Capture the cell that displays the provided text and extract its (X, Y) central coordinate. 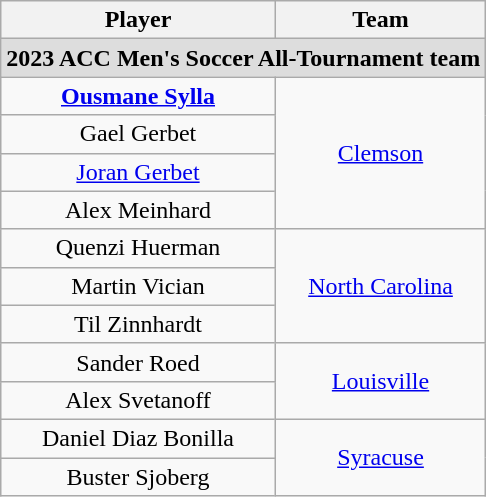
Buster Sjoberg (138, 477)
Til Zinnhardt (138, 324)
Alex Svetanoff (138, 400)
Syracuse (380, 457)
Quenzi Huerman (138, 248)
Sander Roed (138, 362)
Clemson (380, 153)
Player (138, 20)
Louisville (380, 381)
Joran Gerbet (138, 172)
Ousmane Sylla (138, 96)
Daniel Diaz Bonilla (138, 438)
Gael Gerbet (138, 134)
North Carolina (380, 286)
2023 ACC Men's Soccer All-Tournament team (244, 58)
Martin Vician (138, 286)
Alex Meinhard (138, 210)
Team (380, 20)
